From the cell containing the given text, extract its center point as [x, y] coordinate. 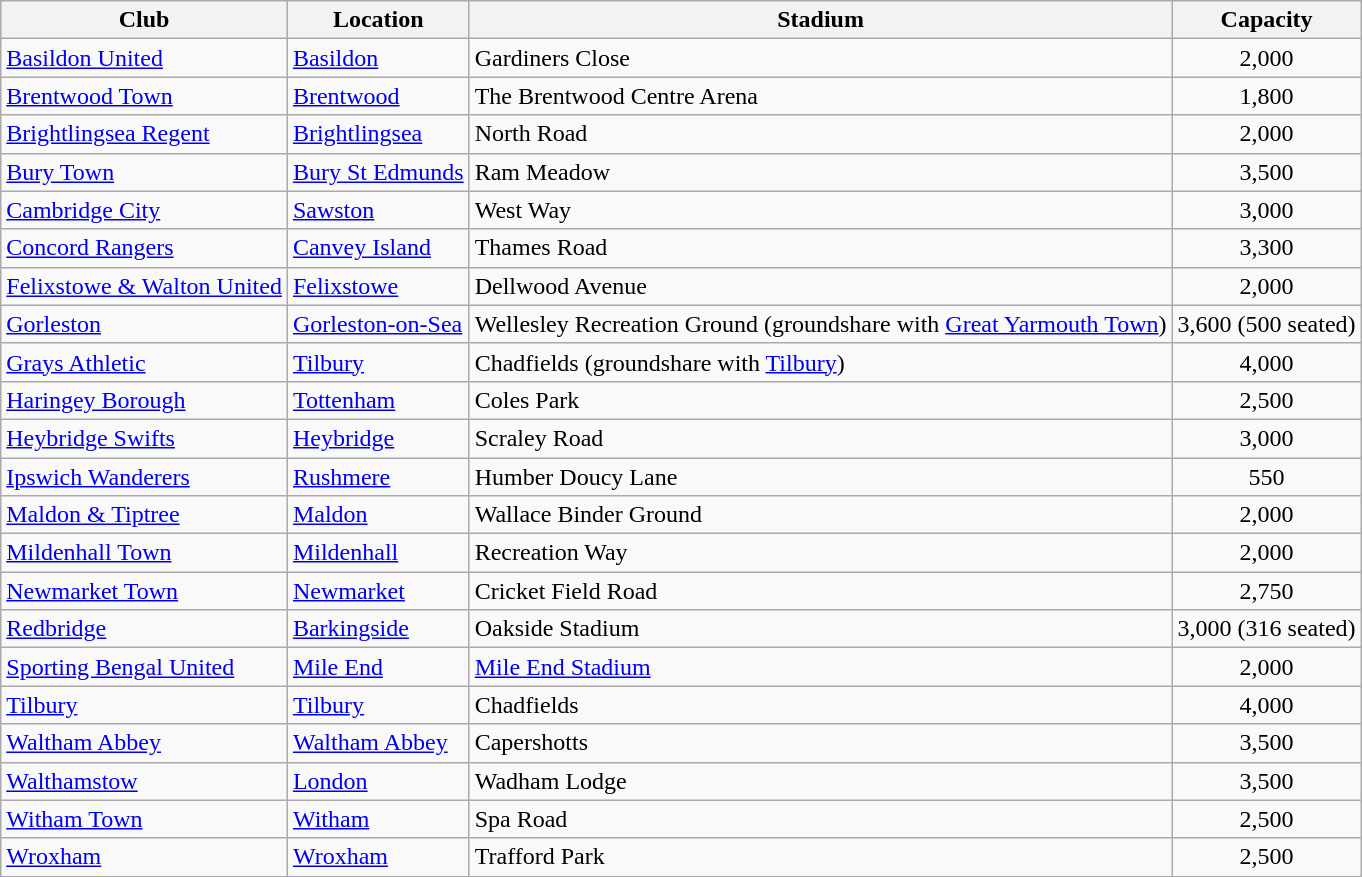
Redbridge [144, 629]
Brentwood [378, 96]
Haringey Borough [144, 400]
550 [1266, 477]
3,600 (500 seated) [1266, 324]
Concord Rangers [144, 248]
3,300 [1266, 248]
1,800 [1266, 96]
Witham Town [144, 819]
Felixstowe [378, 286]
Spa Road [820, 819]
Bury Town [144, 172]
Newmarket Town [144, 591]
Capacity [1266, 20]
The Brentwood Centre Arena [820, 96]
3,000 (316 seated) [1266, 629]
Location [378, 20]
Club [144, 20]
Trafford Park [820, 857]
Maldon [378, 515]
Stadium [820, 20]
North Road [820, 134]
Brentwood Town [144, 96]
Newmarket [378, 591]
Mile End Stadium [820, 667]
Chadfields (groundshare with Tilbury) [820, 362]
Canvey Island [378, 248]
2,750 [1266, 591]
Brightlingsea Regent [144, 134]
Wellesley Recreation Ground (groundshare with Great Yarmouth Town) [820, 324]
Dellwood Avenue [820, 286]
Scraley Road [820, 438]
Ram Meadow [820, 172]
Heybridge [378, 438]
Basildon United [144, 58]
West Way [820, 210]
Brightlingsea [378, 134]
Cricket Field Road [820, 591]
Mile End [378, 667]
Gorleston [144, 324]
Gardiners Close [820, 58]
Felixstowe & Walton United [144, 286]
Maldon & Tiptree [144, 515]
Sporting Bengal United [144, 667]
Cambridge City [144, 210]
Witham [378, 819]
Gorleston-on-Sea [378, 324]
Walthamstow [144, 781]
Mildenhall Town [144, 553]
Chadfields [820, 705]
Bury St Edmunds [378, 172]
Capershotts [820, 743]
Coles Park [820, 400]
Oakside Stadium [820, 629]
Tottenham [378, 400]
Wallace Binder Ground [820, 515]
Mildenhall [378, 553]
Humber Doucy Lane [820, 477]
Recreation Way [820, 553]
Basildon [378, 58]
Wadham Lodge [820, 781]
Grays Athletic [144, 362]
Ipswich Wanderers [144, 477]
Sawston [378, 210]
Rushmere [378, 477]
Heybridge Swifts [144, 438]
London [378, 781]
Barkingside [378, 629]
Thames Road [820, 248]
